Find where the given text appears and provide that cell's center as [x, y] coordinate. 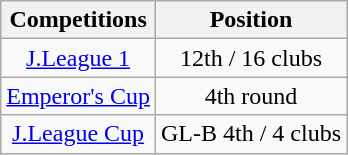
J.League Cup [78, 134]
4th round [250, 96]
12th / 16 clubs [250, 58]
Competitions [78, 20]
Emperor's Cup [78, 96]
J.League 1 [78, 58]
GL-B 4th / 4 clubs [250, 134]
Position [250, 20]
